Identify which cell holds the provided text, then report its (x, y) central coordinate. 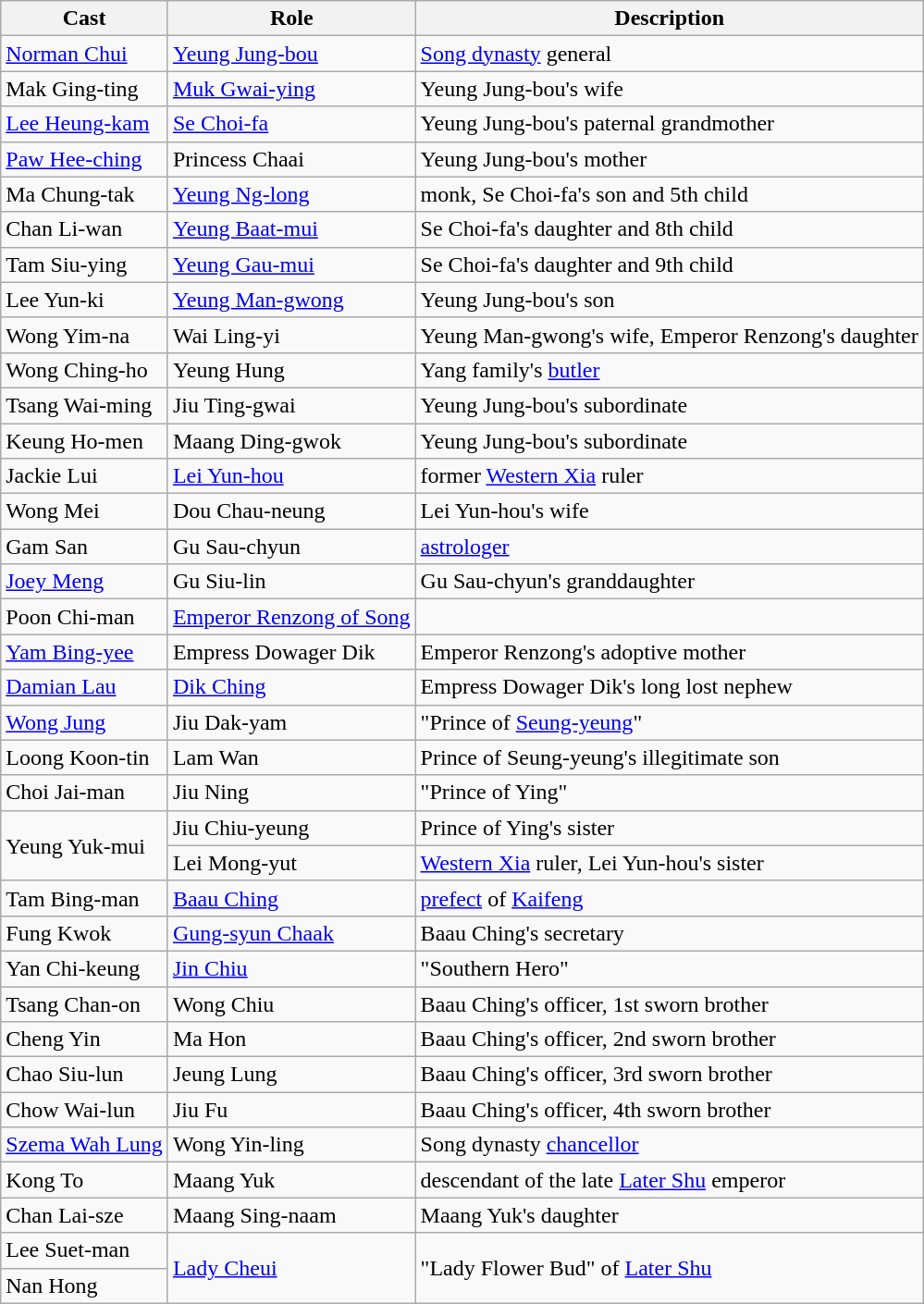
Role (291, 18)
Wong Yim-na (85, 335)
Cast (85, 18)
Empress Dowager Dik (291, 652)
Lady Cheui (291, 1268)
Song dynasty general (670, 54)
Yeung Hung (291, 370)
Yeung Jung-bou's mother (670, 159)
Keung Ho-men (85, 441)
"Southern Hero" (670, 968)
Baau Ching (291, 898)
Lam Wan (291, 757)
Yeung Gau-mui (291, 264)
Wong Mei (85, 511)
Baau Ching's officer, 3rd sworn brother (670, 1075)
Yam Bing-yee (85, 652)
Tsang Chan-on (85, 1003)
former Western Xia ruler (670, 476)
Chow Wai-lun (85, 1110)
Ma Hon (291, 1040)
Gu Siu-lin (291, 582)
Lee Yun-ki (85, 300)
Lei Yun-hou's wife (670, 511)
Chao Siu-lun (85, 1075)
Tam Bing-man (85, 898)
Jin Chiu (291, 968)
Jiu Ting-gwai (291, 405)
Loong Koon-tin (85, 757)
Kong To (85, 1180)
Muk Gwai-ying (291, 89)
Yeung Man-gwong's wife, Emperor Renzong's daughter (670, 335)
Maang Sing-naam (291, 1215)
"Prince of Ying" (670, 793)
prefect of Kaifeng (670, 898)
Baau Ching's officer, 1st sworn brother (670, 1003)
Song dynasty chancellor (670, 1145)
Jiu Ning (291, 793)
Jeung Lung (291, 1075)
Description (670, 18)
Yeung Jung-bou's son (670, 300)
Ma Chung-tak (85, 194)
Empress Dowager Dik's long lost nephew (670, 687)
Mak Ging-ting (85, 89)
descendant of the late Later Shu emperor (670, 1180)
"Lady Flower Bud" of Later Shu (670, 1268)
Choi Jai-man (85, 793)
Wai Ling-yi (291, 335)
Fung Kwok (85, 933)
Norman Chui (85, 54)
Jackie Lui (85, 476)
Prince of Ying's sister (670, 828)
Yeung Jung-bou (291, 54)
Dou Chau-neung (291, 511)
Prince of Seung-yeung's illegitimate son (670, 757)
Joey Meng (85, 582)
Gu Sau-chyun (291, 547)
Yeung Jung-bou's paternal grandmother (670, 124)
"Prince of Seung-yeung" (670, 722)
Emperor Renzong's adoptive mother (670, 652)
Wong Chiu (291, 1003)
Chan Lai-sze (85, 1215)
Gung-syun Chaak (291, 933)
Damian Lau (85, 687)
Tam Siu-ying (85, 264)
Chan Li-wan (85, 229)
Yeung Man-gwong (291, 300)
Gu Sau-chyun's granddaughter (670, 582)
Maang Ding-gwok (291, 441)
Wong Jung (85, 722)
Se Choi-fa's daughter and 8th child (670, 229)
Baau Ching's officer, 4th sworn brother (670, 1110)
Wong Yin-ling (291, 1145)
Yeung Ng-long (291, 194)
Jiu Fu (291, 1110)
Yeung Baat-mui (291, 229)
Lee Suet-man (85, 1250)
Lei Yun-hou (291, 476)
Western Xia ruler, Lei Yun-hou's sister (670, 863)
monk, Se Choi-fa's son and 5th child (670, 194)
Se Choi-fa's daughter and 9th child (670, 264)
Maang Yuk (291, 1180)
Lei Mong-yut (291, 863)
Cheng Yin (85, 1040)
Dik Ching (291, 687)
Yeung Jung-bou's wife (670, 89)
Yeung Yuk-mui (85, 845)
Jiu Chiu-yeung (291, 828)
Tsang Wai-ming (85, 405)
Maang Yuk's daughter (670, 1215)
Baau Ching's secretary (670, 933)
Yang family's butler (670, 370)
Princess Chaai (291, 159)
Jiu Dak-yam (291, 722)
Baau Ching's officer, 2nd sworn brother (670, 1040)
Wong Ching-ho (85, 370)
Yan Chi-keung (85, 968)
Gam San (85, 547)
Poon Chi-man (85, 617)
Paw Hee-ching (85, 159)
Se Choi-fa (291, 124)
Lee Heung-kam (85, 124)
Emperor Renzong of Song (291, 617)
Nan Hong (85, 1286)
astrologer (670, 547)
Szema Wah Lung (85, 1145)
